From the cell containing the given text, extract its center point as (x, y) coordinate. 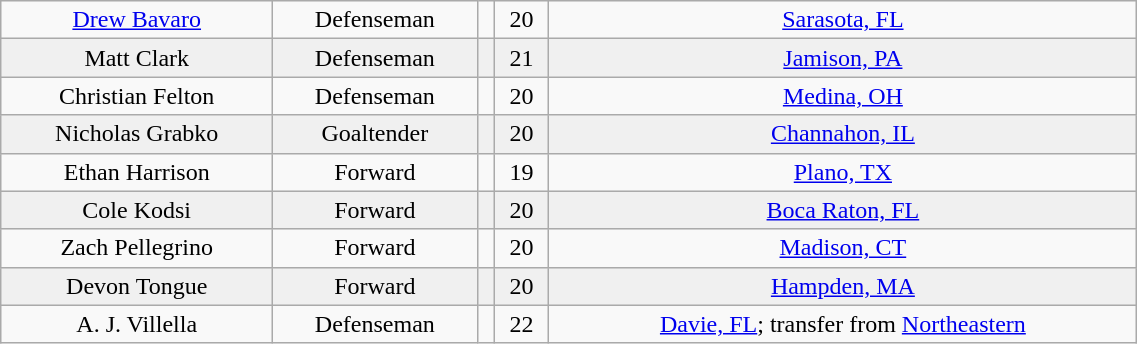
Ethan Harrison (137, 172)
Nicholas Grabko (137, 134)
Cole Kodsi (137, 210)
A. J. Villella (137, 324)
22 (522, 324)
Jamison, PA (843, 58)
Matt Clark (137, 58)
Hampden, MA (843, 286)
Boca Raton, FL (843, 210)
Plano, TX (843, 172)
Channahon, IL (843, 134)
Davie, FL; transfer from Northeastern (843, 324)
Goaltender (375, 134)
Medina, OH (843, 96)
Christian Felton (137, 96)
21 (522, 58)
Sarasota, FL (843, 20)
Drew Bavaro (137, 20)
19 (522, 172)
Madison, CT (843, 248)
Zach Pellegrino (137, 248)
Devon Tongue (137, 286)
